Locate the cell with the specified text and output its (X, Y) center coordinate. 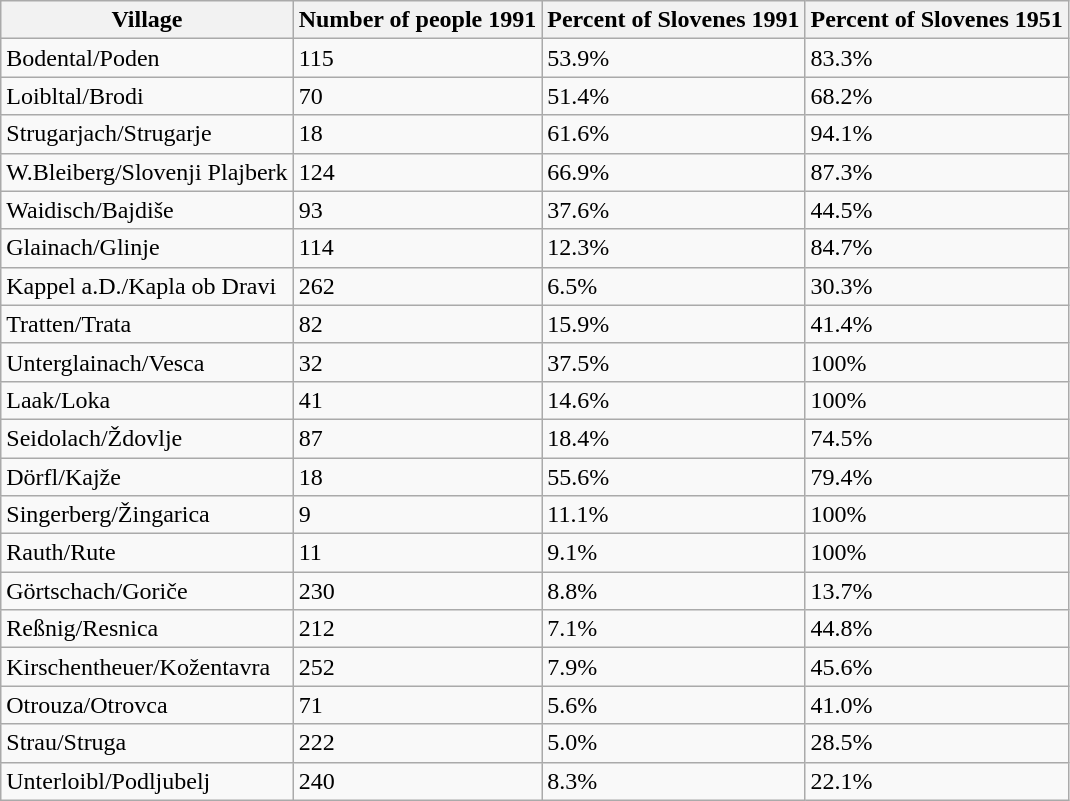
Strugarjach/Strugarje (147, 134)
28.5% (936, 743)
Village (147, 20)
240 (418, 781)
70 (418, 96)
41 (418, 400)
18.4% (674, 438)
Otrouza/Otrovca (147, 705)
Singerberg/Žingarica (147, 515)
Unterglainach/Vesca (147, 362)
Unterloibl/Podljubelj (147, 781)
262 (418, 286)
41.0% (936, 705)
15.9% (674, 324)
114 (418, 248)
13.7% (936, 591)
84.7% (936, 248)
71 (418, 705)
Strau/Struga (147, 743)
94.1% (936, 134)
230 (418, 591)
252 (418, 667)
Kirschentheuer/Kožentavra (147, 667)
9 (418, 515)
Seidolach/Ždovlje (147, 438)
11 (418, 553)
41.4% (936, 324)
6.5% (674, 286)
Tratten/Trata (147, 324)
44.5% (936, 210)
83.3% (936, 58)
53.9% (674, 58)
Reßnig/Resnica (147, 629)
Waidisch/Bajdiše (147, 210)
12.3% (674, 248)
Number of people 1991 (418, 20)
Görtschach/Goriče (147, 591)
61.6% (674, 134)
W.Bleiberg/Slovenji Plajberk (147, 172)
212 (418, 629)
Rauth/Rute (147, 553)
45.6% (936, 667)
Kappel a.D./Kapla ob Dravi (147, 286)
68.2% (936, 96)
22.1% (936, 781)
9.1% (674, 553)
124 (418, 172)
37.5% (674, 362)
87.3% (936, 172)
7.1% (674, 629)
Laak/Loka (147, 400)
55.6% (674, 477)
Dörfl/Kajže (147, 477)
5.6% (674, 705)
7.9% (674, 667)
11.1% (674, 515)
37.6% (674, 210)
8.3% (674, 781)
14.6% (674, 400)
Percent of Slovenes 1951 (936, 20)
Loibltal/Brodi (147, 96)
87 (418, 438)
8.8% (674, 591)
30.3% (936, 286)
74.5% (936, 438)
Glainach/Glinje (147, 248)
32 (418, 362)
Percent of Slovenes 1991 (674, 20)
5.0% (674, 743)
51.4% (674, 96)
44.8% (936, 629)
Bodental/Poden (147, 58)
66.9% (674, 172)
82 (418, 324)
115 (418, 58)
93 (418, 210)
222 (418, 743)
79.4% (936, 477)
